Locate the cell with the specified text and output its [X, Y] center coordinate. 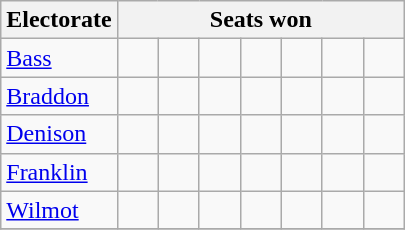
Bass [59, 58]
Electorate [59, 20]
Franklin [59, 172]
Wilmot [59, 210]
Denison [59, 134]
Braddon [59, 96]
Seats won [260, 20]
